Return the [X, Y] coordinate for the center point of the cell that contains the specified text.  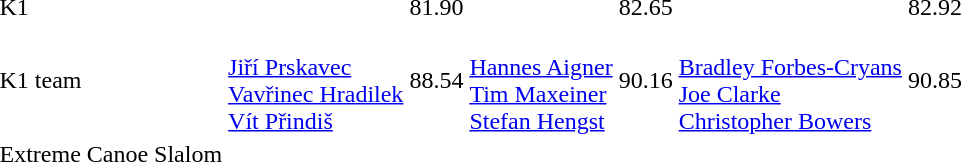
88.54 [436, 80]
Hannes AignerTim MaxeinerStefan Hengst [541, 80]
90.16 [646, 80]
Jiří PrskavecVavřinec HradilekVít Přindiš [316, 80]
Bradley Forbes-CryansJoe ClarkeChristopher Bowers [790, 80]
